Return [x, y] of the center of cell containing provided text 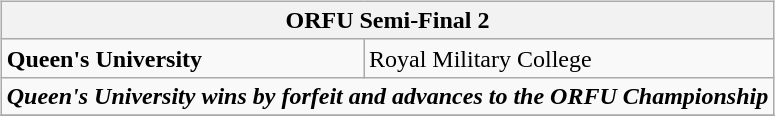
ORFU Semi-Final 2 [387, 20]
Queen's University [182, 58]
Queen's University wins by forfeit and advances to the ORFU Championship [387, 96]
Royal Military College [569, 58]
